Capture the cell that displays the provided text and extract its (X, Y) central coordinate. 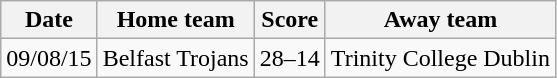
Trinity College Dublin (440, 58)
28–14 (290, 58)
Date (49, 20)
Home team (176, 20)
Score (290, 20)
Belfast Trojans (176, 58)
09/08/15 (49, 58)
Away team (440, 20)
